For the text-containing cell, return its midpoint in [x, y] coordinate format. 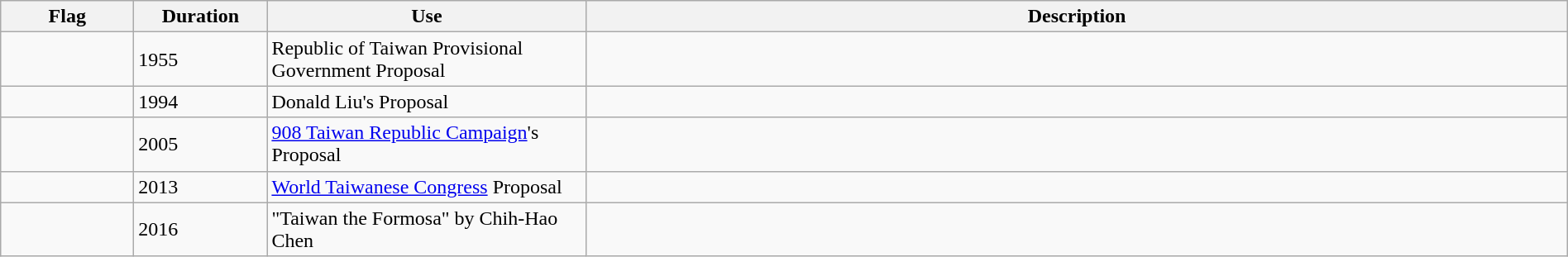
Duration [200, 17]
Donald Liu's Proposal [427, 102]
Republic of Taiwan Provisional Government Proposal [427, 59]
World Taiwanese Congress Proposal [427, 187]
1955 [200, 59]
2005 [200, 144]
2016 [200, 230]
Flag [68, 17]
"Taiwan the Formosa" by Chih-Hao Chen [427, 230]
2013 [200, 187]
908 Taiwan Republic Campaign's Proposal [427, 144]
Use [427, 17]
Description [1077, 17]
1994 [200, 102]
